For the text-containing cell, return its midpoint in [x, y] coordinate format. 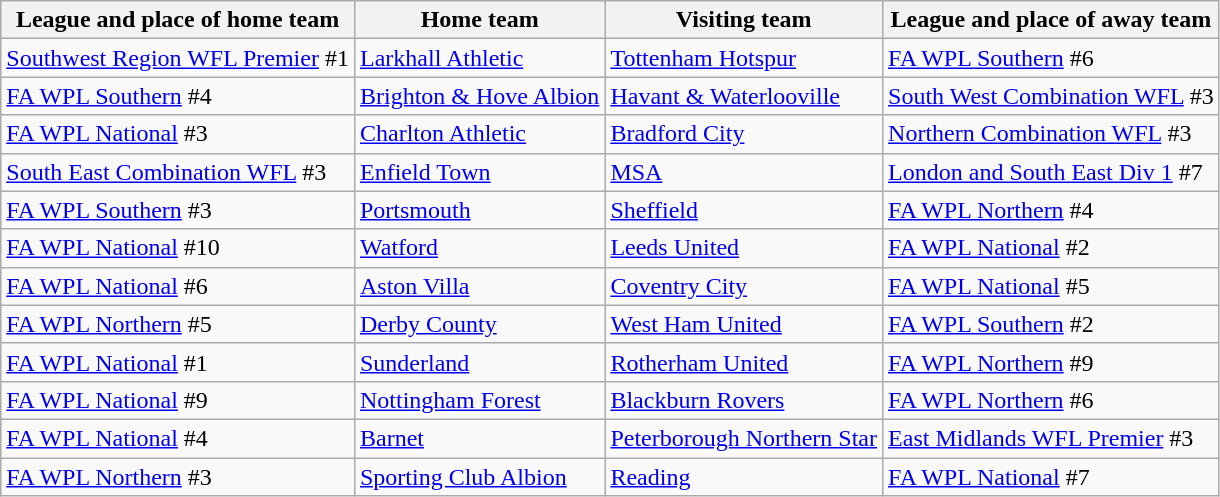
Rotherham United [744, 362]
FA WPL National #2 [1052, 248]
Blackburn Rovers [744, 400]
FA WPL Northern #3 [178, 477]
Leeds United [744, 248]
South West Combination WFL #3 [1052, 96]
Charlton Athletic [479, 134]
West Ham United [744, 324]
FA WPL Northern #4 [1052, 210]
Visiting team [744, 20]
London and South East Div 1 #7 [1052, 172]
South East Combination WFL #3 [178, 172]
Bradford City [744, 134]
FA WPL National #1 [178, 362]
FA WPL National #7 [1052, 477]
FA WPL Northern #9 [1052, 362]
Aston Villa [479, 286]
FA WPL Southern #6 [1052, 58]
FA WPL National #6 [178, 286]
Tottenham Hotspur [744, 58]
FA WPL Northern #5 [178, 324]
Portsmouth [479, 210]
FA WPL National #9 [178, 400]
Brighton & Hove Albion [479, 96]
FA WPL National #3 [178, 134]
Reading [744, 477]
FA WPL Southern #2 [1052, 324]
FA WPL National #4 [178, 438]
Barnet [479, 438]
Southwest Region WFL Premier #1 [178, 58]
Coventry City [744, 286]
Northern Combination WFL #3 [1052, 134]
FA WPL National #5 [1052, 286]
Nottingham Forest [479, 400]
MSA [744, 172]
Enfield Town [479, 172]
FA WPL Southern #4 [178, 96]
Sporting Club Albion [479, 477]
Sheffield [744, 210]
FA WPL National #10 [178, 248]
Home team [479, 20]
FA WPL Northern #6 [1052, 400]
Watford [479, 248]
League and place of away team [1052, 20]
League and place of home team [178, 20]
Havant & Waterlooville [744, 96]
FA WPL Southern #3 [178, 210]
Sunderland [479, 362]
Derby County [479, 324]
East Midlands WFL Premier #3 [1052, 438]
Larkhall Athletic [479, 58]
Peterborough Northern Star [744, 438]
